Provide the [x, y] coordinate of the cell's center where the given text is located.  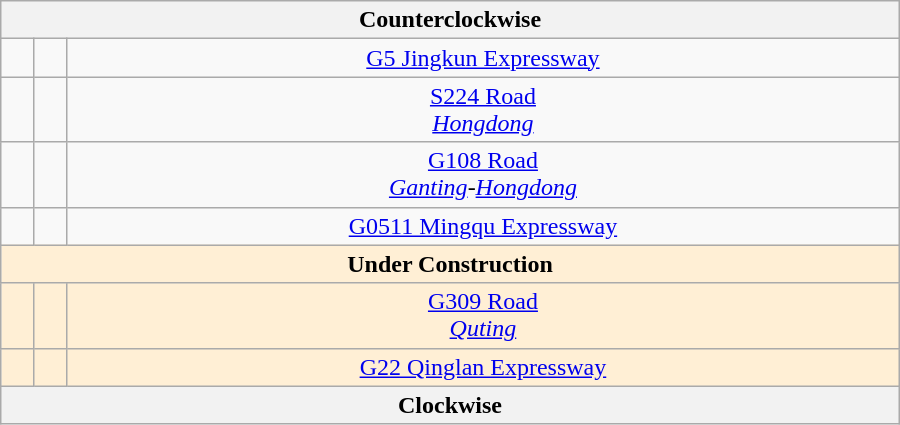
G309 RoadQuting [484, 316]
Counterclockwise [450, 20]
S224 RoadHongdong [484, 110]
G22 Qinglan Expressway [484, 367]
G5 Jingkun Expressway [484, 58]
G0511 Mingqu Expressway [484, 226]
Clockwise [450, 405]
Under Construction [450, 264]
G108 RoadGanting-Hongdong [484, 174]
